Locate the cell with the specified text and output its [X, Y] center coordinate. 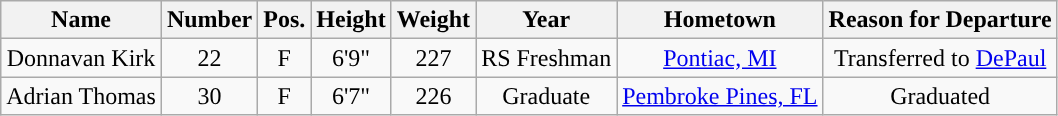
Graduate [546, 96]
RS Freshman [546, 58]
Reason for Departure [940, 20]
Transferred to DePaul [940, 58]
Year [546, 20]
Pembroke Pines, FL [720, 96]
Pos. [284, 20]
227 [433, 58]
Donnavan Kirk [82, 58]
Number [209, 20]
Graduated [940, 96]
Adrian Thomas [82, 96]
226 [433, 96]
6'7" [351, 96]
Hometown [720, 20]
6'9" [351, 58]
30 [209, 96]
Weight [433, 20]
Name [82, 20]
Pontiac, MI [720, 58]
22 [209, 58]
Height [351, 20]
